Identify which cell holds the provided text, then report its [x, y] central coordinate. 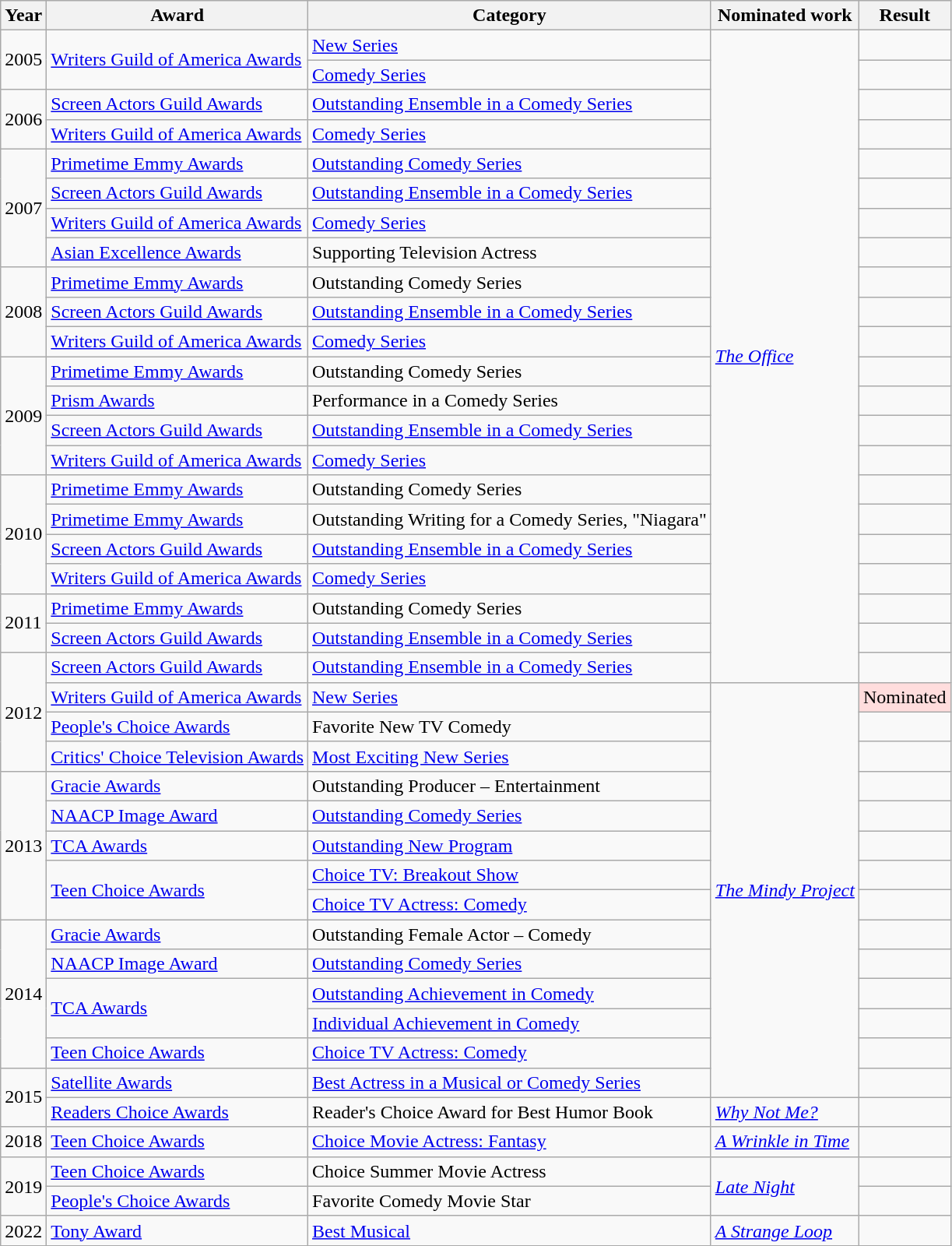
2007 [23, 208]
2014 [23, 994]
Why Not Me? [785, 1112]
Result [905, 16]
Award [177, 16]
Best Musical [510, 1230]
Reader's Choice Award for Best Humor Book [510, 1112]
Outstanding Female Actor – Comedy [510, 935]
Choice Summer Movie Actress [510, 1171]
Outstanding New Program [510, 845]
2015 [23, 1097]
Year [23, 16]
Late Night [785, 1186]
2005 [23, 60]
Most Exciting New Series [510, 756]
2012 [23, 712]
2010 [23, 534]
Critics' Choice Television Awards [177, 756]
2006 [23, 119]
2019 [23, 1186]
2022 [23, 1230]
Choice TV: Breakout Show [510, 875]
Supporting Television Actress [510, 252]
The Office [785, 357]
Outstanding Producer – Entertainment [510, 786]
2011 [23, 623]
Favorite New TV Comedy [510, 727]
Nominated work [785, 16]
Tony Award [177, 1230]
Nominated [905, 697]
Readers Choice Awards [177, 1112]
A Strange Loop [785, 1230]
Outstanding Writing for a Comedy Series, "Niagara" [510, 519]
Individual Achievement in Comedy [510, 1023]
Prism Awards [177, 401]
Category [510, 16]
Choice Movie Actress: Fantasy [510, 1142]
Asian Excellence Awards [177, 252]
Favorite Comedy Movie Star [510, 1201]
2013 [23, 845]
2009 [23, 416]
Outstanding Achievement in Comedy [510, 994]
The Mindy Project [785, 889]
A Wrinkle in Time [785, 1142]
Performance in a Comedy Series [510, 401]
2018 [23, 1142]
Satellite Awards [177, 1082]
Best Actress in a Musical or Comedy Series [510, 1082]
2008 [23, 311]
